Search for the cell housing the specified text and yield its [x, y] center coordinate. 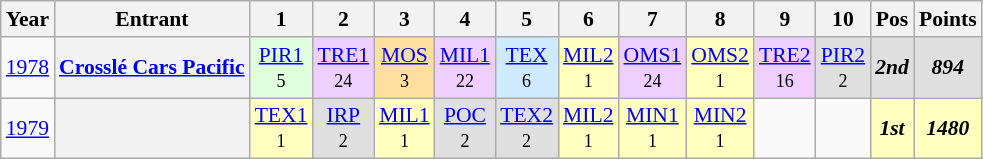
MOS3 [404, 68]
1978 [28, 68]
1st [892, 128]
MIN21 [720, 128]
IRP2 [343, 128]
7 [653, 19]
8 [720, 19]
6 [588, 19]
MIL11 [404, 128]
POC2 [465, 128]
3 [404, 19]
2 [343, 19]
10 [844, 19]
Points [948, 19]
4 [465, 19]
MIN11 [653, 128]
TEX22 [526, 128]
Crosslé Cars Pacific [152, 68]
1480 [948, 128]
Pos [892, 19]
Entrant [152, 19]
5 [526, 19]
TRE216 [785, 68]
TEX6 [526, 68]
9 [785, 19]
TEX11 [282, 128]
1979 [28, 128]
MIL122 [465, 68]
1 [282, 19]
PIR15 [282, 68]
TRE124 [343, 68]
OMS124 [653, 68]
894 [948, 68]
Year [28, 19]
OMS21 [720, 68]
2nd [892, 68]
PIR22 [844, 68]
